Pinpoint the cell where the given text exists, returning its [X, Y] midpoint coordinate. 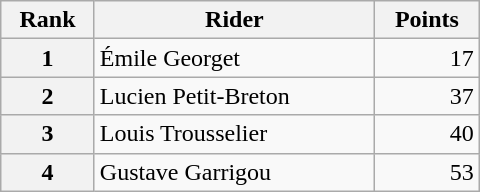
17 [428, 58]
Louis Trousselier [234, 134]
4 [48, 172]
Gustave Garrigou [234, 172]
1 [48, 58]
37 [428, 96]
Émile Georget [234, 58]
Rider [234, 20]
Lucien Petit-Breton [234, 96]
40 [428, 134]
2 [48, 96]
3 [48, 134]
53 [428, 172]
Rank [48, 20]
Points [428, 20]
